Detect which cell encompasses the target text, then output its (X, Y) center coordinate. 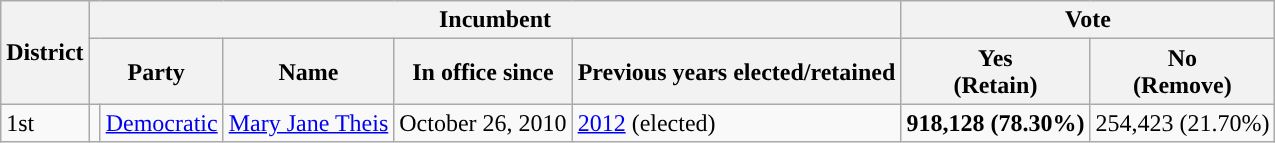
Previous years elected/retained (736, 72)
Democratic (162, 123)
In office since (483, 72)
Mary Jane Theis (308, 123)
1st (45, 123)
918,128 (78.30%) (996, 123)
254,423 (21.70%) (1182, 123)
2012 (elected) (736, 123)
District (45, 52)
October 26, 2010 (483, 123)
No(Remove) (1182, 72)
Vote (1088, 20)
Party (156, 72)
Yes(Retain) (996, 72)
Incumbent (495, 20)
Name (308, 72)
